Output the [X, Y] coordinate of the center of the cell containing the given text.  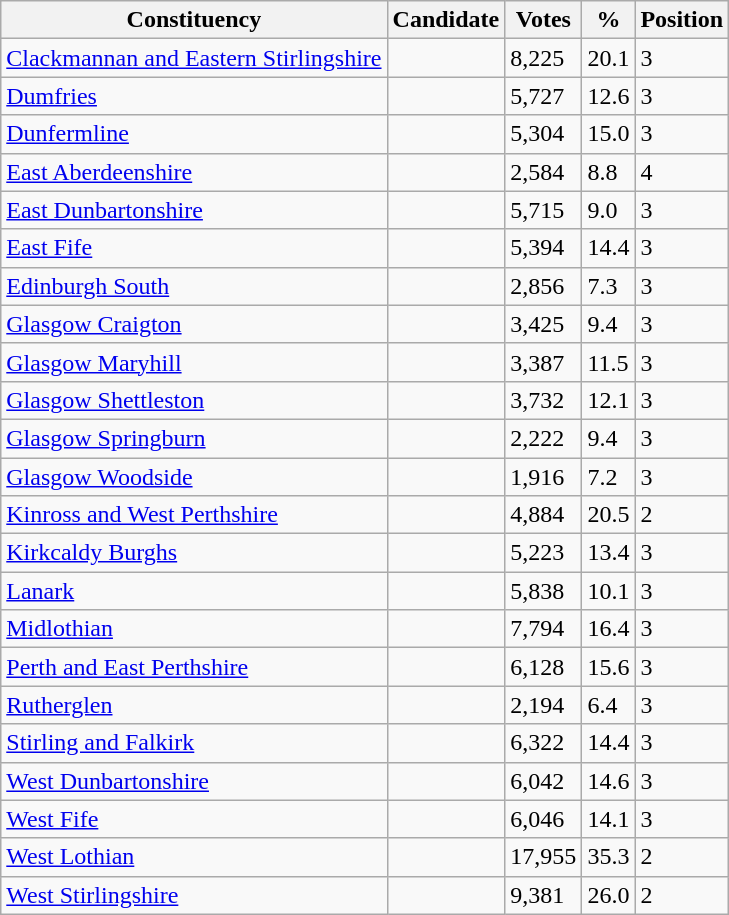
10.1 [608, 591]
Glasgow Maryhill [194, 362]
6,042 [544, 781]
Midlothian [194, 629]
Candidate [446, 20]
4 [682, 172]
8,225 [544, 58]
West Stirlingshire [194, 895]
5,727 [544, 96]
East Fife [194, 248]
Stirling and Falkirk [194, 743]
11.5 [608, 362]
Glasgow Shettleston [194, 400]
5,304 [544, 134]
6,322 [544, 743]
17,955 [544, 857]
Rutherglen [194, 705]
East Aberdeenshire [194, 172]
West Fife [194, 819]
Glasgow Craigton [194, 324]
Dunfermline [194, 134]
15.0 [608, 134]
3,732 [544, 400]
8.8 [608, 172]
5,223 [544, 553]
1,916 [544, 477]
Lanark [194, 591]
East Dunbartonshire [194, 210]
16.4 [608, 629]
% [608, 20]
Votes [544, 20]
Kirkcaldy Burghs [194, 553]
7.3 [608, 286]
2,584 [544, 172]
14.6 [608, 781]
Glasgow Springburn [194, 438]
West Lothian [194, 857]
20.5 [608, 515]
9.0 [608, 210]
7,794 [544, 629]
Glasgow Woodside [194, 477]
15.6 [608, 667]
3,425 [544, 324]
2,856 [544, 286]
20.1 [608, 58]
5,715 [544, 210]
5,838 [544, 591]
12.6 [608, 96]
9,381 [544, 895]
4,884 [544, 515]
12.1 [608, 400]
Kinross and West Perthshire [194, 515]
2,194 [544, 705]
Dumfries [194, 96]
26.0 [608, 895]
Clackmannan and Eastern Stirlingshire [194, 58]
Position [682, 20]
Perth and East Perthshire [194, 667]
Constituency [194, 20]
35.3 [608, 857]
6.4 [608, 705]
13.4 [608, 553]
6,046 [544, 819]
5,394 [544, 248]
2,222 [544, 438]
6,128 [544, 667]
14.1 [608, 819]
7.2 [608, 477]
West Dunbartonshire [194, 781]
3,387 [544, 362]
Edinburgh South [194, 286]
